Determine the (x, y) coordinate at the center of the cell enclosing the given text.  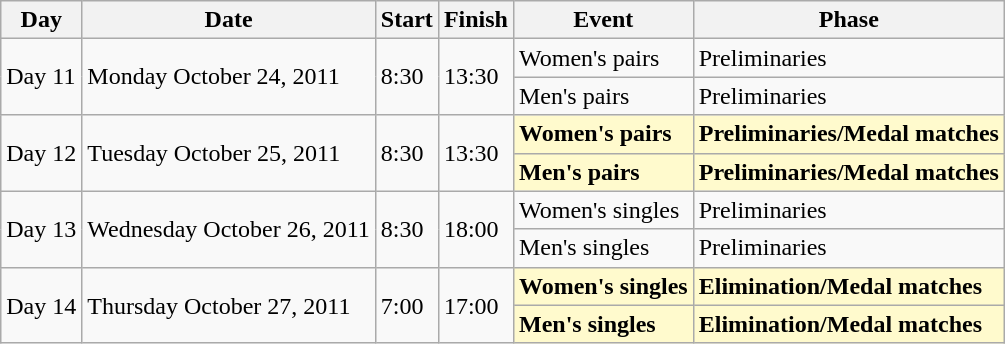
7:00 (406, 305)
Day 12 (42, 153)
Thursday October 27, 2011 (229, 305)
17:00 (476, 305)
Monday October 24, 2011 (229, 77)
Day 14 (42, 305)
Phase (848, 20)
18:00 (476, 229)
Day (42, 20)
Event (603, 20)
Finish (476, 20)
Wednesday October 26, 2011 (229, 229)
Day 13 (42, 229)
Start (406, 20)
Date (229, 20)
Tuesday October 25, 2011 (229, 153)
Day 11 (42, 77)
